Search for the cell housing the specified text and yield its (X, Y) center coordinate. 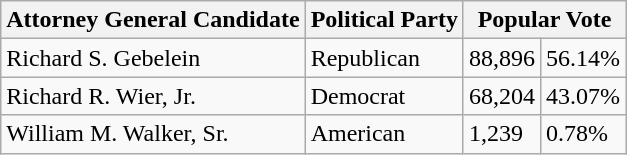
Republican (384, 58)
1,239 (502, 134)
Richard S. Gebelein (153, 58)
Attorney General Candidate (153, 20)
Popular Vote (544, 20)
0.78% (584, 134)
88,896 (502, 58)
Political Party (384, 20)
American (384, 134)
43.07% (584, 96)
68,204 (502, 96)
56.14% (584, 58)
William M. Walker, Sr. (153, 134)
Richard R. Wier, Jr. (153, 96)
Democrat (384, 96)
